Pinpoint the cell where the given text exists, returning its (X, Y) midpoint coordinate. 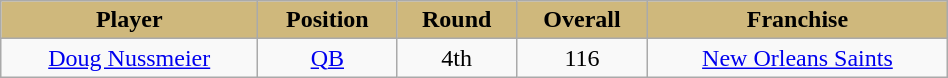
Franchise (798, 20)
Overall (582, 20)
Round (456, 20)
Player (130, 20)
116 (582, 58)
Position (328, 20)
QB (328, 58)
4th (456, 58)
Doug Nussmeier (130, 58)
New Orleans Saints (798, 58)
